Identify which cell holds the provided text, then report its (x, y) central coordinate. 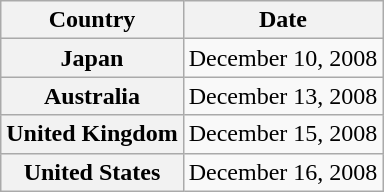
December 16, 2008 (283, 172)
Australia (92, 96)
United Kingdom (92, 134)
Date (283, 20)
December 15, 2008 (283, 134)
Japan (92, 58)
December 13, 2008 (283, 96)
December 10, 2008 (283, 58)
Country (92, 20)
United States (92, 172)
